Detect which cell encompasses the target text, then output its [X, Y] center coordinate. 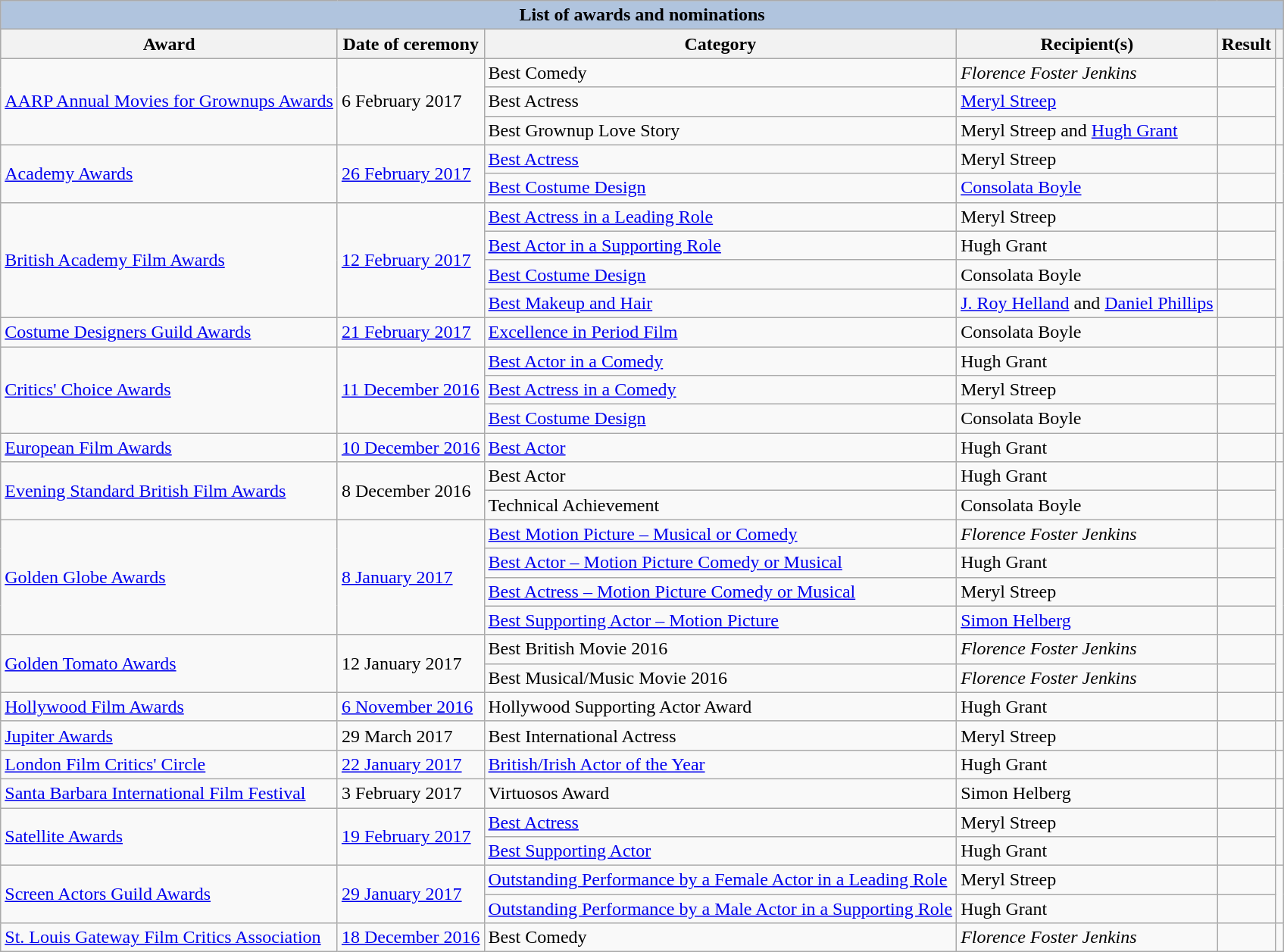
Best Actress in a Comedy [720, 390]
Golden Tomato Awards [170, 663]
List of awards and nominations [642, 15]
12 February 2017 [411, 260]
Best Musical/Music Movie 2016 [720, 678]
Best British Movie 2016 [720, 649]
Best Actress – Motion Picture Comedy or Musical [720, 591]
Evening Standard British Film Awards [170, 491]
Best Motion Picture – Musical or Comedy [720, 534]
Hollywood Film Awards [170, 707]
Technical Achievement [720, 505]
3 February 2017 [411, 793]
European Film Awards [170, 448]
19 February 2017 [411, 836]
8 January 2017 [411, 577]
Best Actor – Motion Picture Comedy or Musical [720, 563]
Satellite Awards [170, 836]
21 February 2017 [411, 332]
Golden Globe Awards [170, 577]
AARP Annual Movies for Grownups Awards [170, 101]
Category [720, 44]
8 December 2016 [411, 491]
Best Supporting Actor [720, 851]
Meryl Streep and Hugh Grant [1087, 130]
12 January 2017 [411, 663]
Award [170, 44]
29 March 2017 [411, 735]
Outstanding Performance by a Male Actor in a Supporting Role [720, 909]
22 January 2017 [411, 764]
Hollywood Supporting Actor Award [720, 707]
Best Supporting Actor – Motion Picture [720, 620]
St. Louis Gateway Film Critics Association [170, 938]
Best Grownup Love Story [720, 130]
Costume Designers Guild Awards [170, 332]
British Academy Film Awards [170, 260]
18 December 2016 [411, 938]
Santa Barbara International Film Festival [170, 793]
10 December 2016 [411, 448]
Excellence in Period Film [720, 332]
British/Irish Actor of the Year [720, 764]
J. Roy Helland and Daniel Phillips [1087, 303]
Critics' Choice Awards [170, 390]
6 February 2017 [411, 101]
Best Makeup and Hair [720, 303]
Best International Actress [720, 735]
Academy Awards [170, 173]
29 January 2017 [411, 894]
Best Actor in a Supporting Role [720, 245]
Best Actor in a Comedy [720, 361]
Jupiter Awards [170, 735]
Best Actress in a Leading Role [720, 217]
Date of ceremony [411, 44]
Virtuosos Award [720, 793]
Screen Actors Guild Awards [170, 894]
Result [1246, 44]
26 February 2017 [411, 173]
11 December 2016 [411, 390]
6 November 2016 [411, 707]
Outstanding Performance by a Female Actor in a Leading Role [720, 880]
Recipient(s) [1087, 44]
London Film Critics' Circle [170, 764]
